Identify which cell holds the provided text, then report its (x, y) central coordinate. 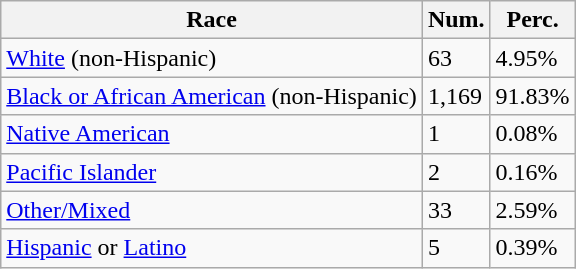
2 (456, 172)
Num. (456, 20)
91.83% (532, 96)
5 (456, 248)
Pacific Islander (212, 172)
Perc. (532, 20)
Native American (212, 134)
0.08% (532, 134)
0.16% (532, 172)
1 (456, 134)
1,169 (456, 96)
63 (456, 58)
4.95% (532, 58)
Other/Mixed (212, 210)
Race (212, 20)
0.39% (532, 248)
2.59% (532, 210)
Black or African American (non-Hispanic) (212, 96)
Hispanic or Latino (212, 248)
White (non-Hispanic) (212, 58)
33 (456, 210)
